Identify which cell holds the provided text, then report its (x, y) central coordinate. 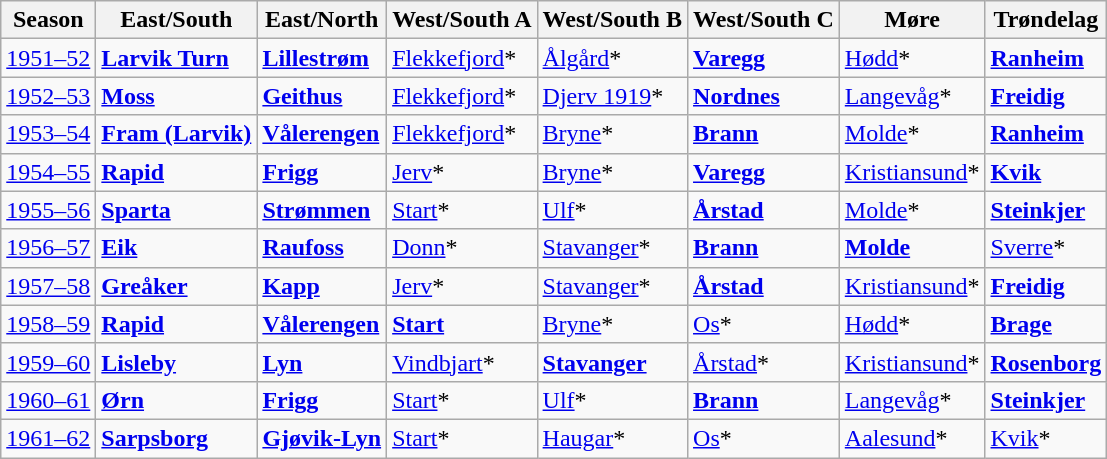
Vindbjart* (462, 362)
1960–61 (48, 400)
Molde (912, 248)
Gjøvik-Lyn (322, 438)
West/South B (612, 20)
Ålgård* (612, 58)
East/North (322, 20)
Haugar* (612, 438)
Sverre* (1046, 248)
Kvik (1046, 172)
1959–60 (48, 362)
Larvik Turn (176, 58)
Stavanger (612, 362)
Lyn (322, 362)
Trøndelag (1046, 20)
1953–54 (48, 134)
Rosenborg (1046, 362)
Djerv 1919* (612, 96)
Aalesund* (912, 438)
Raufoss (322, 248)
Nordnes (764, 96)
1956–57 (48, 248)
1952–53 (48, 96)
Start (462, 324)
1951–52 (48, 58)
West/South C (764, 20)
Greåker (176, 286)
Fram (Larvik) (176, 134)
Donn* (462, 248)
Eik (176, 248)
Brage (1046, 324)
Strømmen (322, 210)
1961–62 (48, 438)
Møre (912, 20)
1954–55 (48, 172)
West/South A (462, 20)
Moss (176, 96)
Sarpsborg (176, 438)
Årstad* (764, 362)
Lillestrøm (322, 58)
Kvik* (1046, 438)
1957–58 (48, 286)
Ørn (176, 400)
Geithus (322, 96)
1955–56 (48, 210)
Kapp (322, 286)
Season (48, 20)
East/South (176, 20)
Lisleby (176, 362)
1958–59 (48, 324)
Sparta (176, 210)
